Capture the cell that displays the provided text and extract its (X, Y) central coordinate. 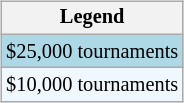
$25,000 tournaments (92, 51)
Legend (92, 18)
$10,000 tournaments (92, 85)
